Return [X, Y] of the center of cell containing provided text 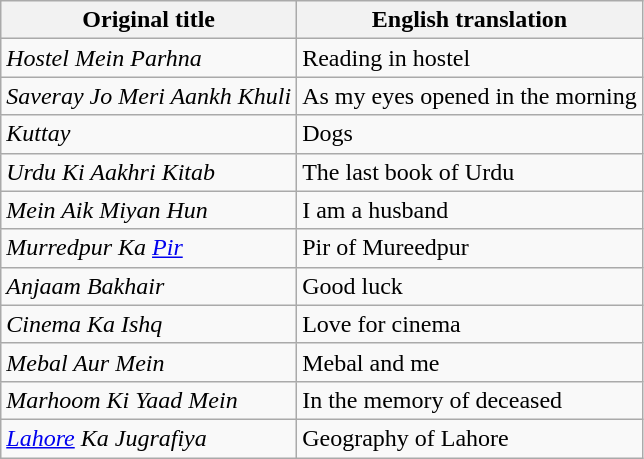
Marhoom Ki Yaad Mein [149, 400]
English translation [470, 20]
Saveray Jo Meri Aankh Khuli [149, 96]
Mebal and me [470, 362]
Reading in hostel [470, 58]
Cinema Ka Ishq [149, 324]
Lahore Ka Jugrafiya [149, 438]
Mebal Aur Mein [149, 362]
Love for cinema [470, 324]
As my eyes opened in the morning [470, 96]
I am a husband [470, 210]
Mein Aik Miyan Hun [149, 210]
Murredpur Ka Pir [149, 248]
Kuttay [149, 134]
Hostel Mein Parhna [149, 58]
Dogs [470, 134]
In the memory of deceased [470, 400]
The last book of Urdu [470, 172]
Urdu Ki Aakhri Kitab [149, 172]
Geography of Lahore [470, 438]
Original title [149, 20]
Pir of Mureedpur [470, 248]
Good luck [470, 286]
Anjaam Bakhair [149, 286]
